Find where the given text appears and provide that cell's center as (x, y) coordinate. 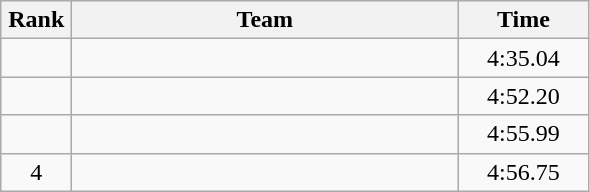
4:35.04 (524, 58)
4:55.99 (524, 134)
Rank (36, 20)
Team (265, 20)
4:56.75 (524, 172)
4 (36, 172)
4:52.20 (524, 96)
Time (524, 20)
